Provide the (x, y) coordinate of the cell's center where the given text is located.  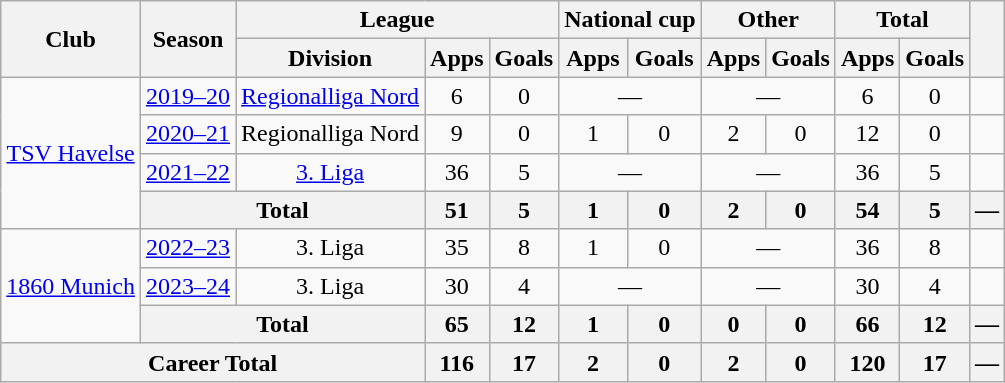
Other (768, 20)
League (398, 20)
1860 Munich (71, 286)
2019–20 (188, 96)
Club (71, 39)
2020–21 (188, 134)
Career Total (213, 362)
35 (457, 248)
2021–22 (188, 172)
116 (457, 362)
65 (457, 324)
66 (867, 324)
54 (867, 210)
51 (457, 210)
TSV Havelse (71, 153)
120 (867, 362)
2023–24 (188, 286)
National cup (630, 20)
2022–23 (188, 248)
Season (188, 39)
9 (457, 134)
Division (330, 58)
